Determine the (X, Y) coordinate at the center of the cell enclosing the given text.  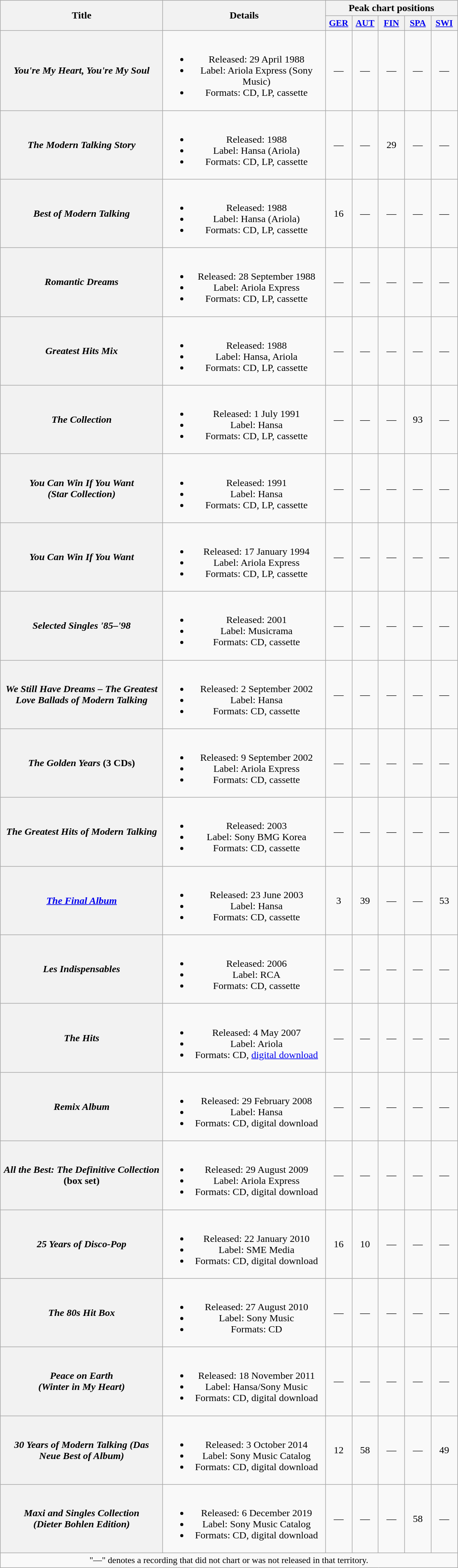
Released: 29 February 2008Label: HansaFormats: CD, digital download (244, 1106)
All the Best: The Definitive Collection (box set) (81, 1175)
You Can Win If You Want (81, 557)
53 (444, 901)
Released: 27 August 2010Label: Sony MusicFormats: CD (244, 1313)
Released: 2006Label: RCAFormats: CD, cassette (244, 969)
The Hits (81, 1038)
10 (365, 1244)
Released: 1 July 1991Label: HansaFormats: CD, LP, cassette (244, 419)
GER (339, 23)
39 (365, 901)
AUT (365, 23)
Released: 29 April 1988Label: Ariola Express (Sony Music)Formats: CD, LP, cassette (244, 70)
Best of Modern Talking (81, 214)
Released: 6 December 2019Label: Sony Music CatalogFormats: CD, digital download (244, 1519)
Released: 4 May 2007Label: AriolaFormats: CD, digital download (244, 1038)
25 Years of Disco-Pop (81, 1244)
The Final Album (81, 901)
Released: 28 September 1988Label: Ariola ExpressFormats: CD, LP, cassette (244, 282)
Title (81, 16)
Released: 1988Label: Hansa, AriolaFormats: CD, LP, cassette (244, 351)
The Collection (81, 419)
You're My Heart, You're My Soul (81, 70)
Peak chart positions (392, 8)
Released: 23 June 2003Label: HansaFormats: CD, cassette (244, 901)
Released: 2 September 2002Label: HansaFormats: CD, cassette (244, 694)
Peace on Earth(Winter in My Heart) (81, 1382)
93 (418, 419)
Selected Singles '85–'98 (81, 626)
Released: 17 January 1994Label: Ariola ExpressFormats: CD, LP, cassette (244, 557)
Released: 18 November 2011Label: Hansa/Sony MusicFormats: CD, digital download (244, 1382)
The Greatest Hits of Modern Talking (81, 831)
Released: 2003Label: Sony BMG KoreaFormats: CD, cassette (244, 831)
Released: 29 August 2009Label: Ariola ExpressFormats: CD, digital download (244, 1175)
Released: 1991Label: HansaFormats: CD, LP, cassette (244, 489)
49 (444, 1450)
"—" denotes a recording that did not chart or was not released in that territory. (229, 1561)
The Golden Years (3 CDs) (81, 763)
The Modern Talking Story (81, 145)
29 (391, 145)
Released: 3 October 2014Label: Sony Music CatalogFormats: CD, digital download (244, 1450)
The 80s Hit Box (81, 1313)
Released: 22 January 2010Label: SME MediaFormats: CD, digital download (244, 1244)
We Still Have Dreams – The Greatest Love Ballads of Modern Talking (81, 694)
3 (339, 901)
Remix Album (81, 1106)
30 Years of Modern Talking (Das Neue Best of Album) (81, 1450)
Details (244, 16)
You Can Win If You Want(Star Collection) (81, 489)
SPA (418, 23)
Released: 9 September 2002Label: Ariola ExpressFormats: CD, cassette (244, 763)
Romantic Dreams (81, 282)
Les Indispensables (81, 969)
SWI (444, 23)
12 (339, 1450)
Maxi and Singles Collection(Dieter Bohlen Edition) (81, 1519)
FIN (391, 23)
Released: 2001Label: MusicramaFormats: CD, cassette (244, 626)
Greatest Hits Mix (81, 351)
